Search for the cell housing the specified text and yield its (X, Y) center coordinate. 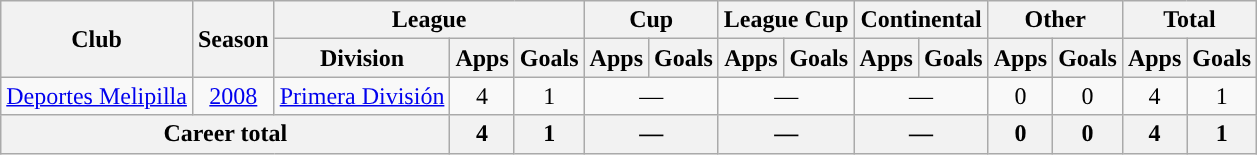
Cup (651, 20)
Other (1055, 20)
League (429, 20)
Division (362, 58)
Deportes Melipilla (97, 96)
Total (1189, 20)
Season (233, 39)
League Cup (786, 20)
Club (97, 39)
Continental (921, 20)
Primera División (362, 96)
2008 (233, 96)
Career total (226, 134)
